Detect which cell encompasses the target text, then output its [X, Y] center coordinate. 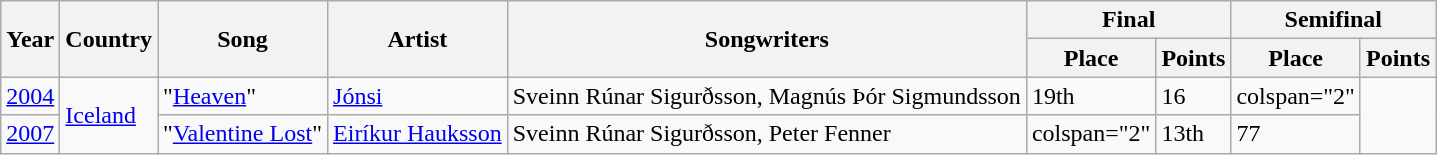
Iceland [109, 115]
Country [109, 39]
13th [1194, 134]
16 [1194, 96]
Jónsi [418, 96]
Semifinal [1334, 20]
"Valentine Lost" [243, 134]
2007 [30, 134]
Song [243, 39]
2004 [30, 96]
Songwriters [766, 39]
Sveinn Rúnar Sigurðsson, Magnús Þór Sigmundsson [766, 96]
Final [1128, 20]
Eiríkur Hauksson [418, 134]
77 [1296, 134]
19th [1091, 96]
Sveinn Rúnar Sigurðsson, Peter Fenner [766, 134]
Artist [418, 39]
"Heaven" [243, 96]
Year [30, 39]
